Pinpoint the cell where the given text exists, returning its [x, y] midpoint coordinate. 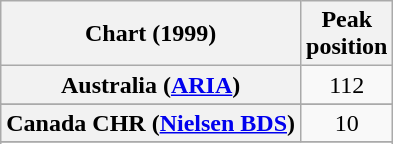
Canada CHR (Nielsen BDS) [151, 123]
Chart (1999) [151, 34]
Australia (ARIA) [151, 85]
10 [347, 123]
Peakposition [347, 34]
112 [347, 85]
